Find where the given text appears and provide that cell's center as (x, y) coordinate. 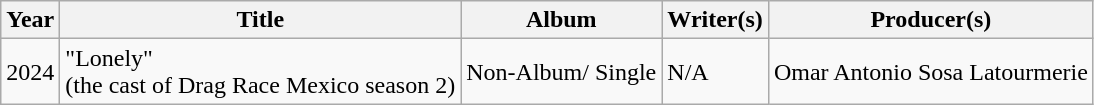
Title (260, 20)
Writer(s) (716, 20)
2024 (30, 72)
Non-Album/ Single (562, 72)
N/A (716, 72)
Album (562, 20)
"Lonely" (the cast of Drag Race Mexico season 2) (260, 72)
Omar Antonio Sosa Latourmerie (930, 72)
Producer(s) (930, 20)
Year (30, 20)
